Locate the cell with the specified text and output its (x, y) center coordinate. 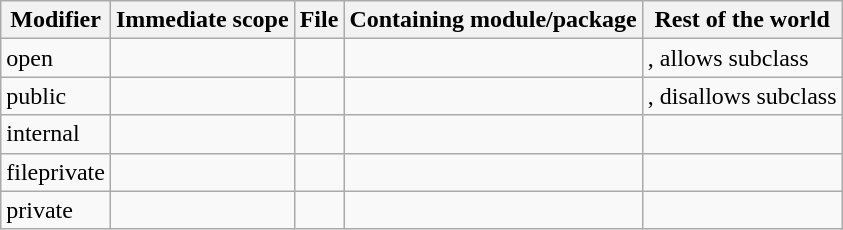
open (56, 58)
internal (56, 134)
public (56, 96)
, disallows subclass (742, 96)
Immediate scope (202, 20)
Rest of the world (742, 20)
fileprivate (56, 172)
, allows subclass (742, 58)
private (56, 210)
Containing module/package (493, 20)
File (319, 20)
Modifier (56, 20)
